Determine the (x, y) coordinate at the center of the cell enclosing the given text.  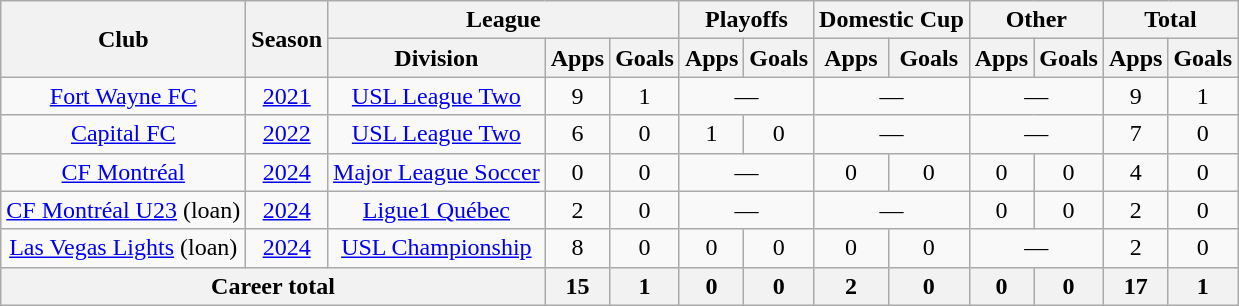
League (504, 20)
Las Vegas Lights (loan) (124, 248)
Division (437, 58)
2022 (287, 134)
Domestic Cup (892, 20)
Career total (273, 286)
USL Championship (437, 248)
15 (577, 286)
4 (1135, 172)
7 (1135, 134)
Season (287, 39)
CF Montréal (124, 172)
Club (124, 39)
17 (1135, 286)
Playoffs (746, 20)
Ligue1 Québec (437, 210)
Total (1170, 20)
6 (577, 134)
CF Montréal U23 (loan) (124, 210)
Major League Soccer (437, 172)
2021 (287, 96)
Capital FC (124, 134)
8 (577, 248)
Fort Wayne FC (124, 96)
Other (1036, 20)
